From the cell containing the given text, extract its center point as (x, y) coordinate. 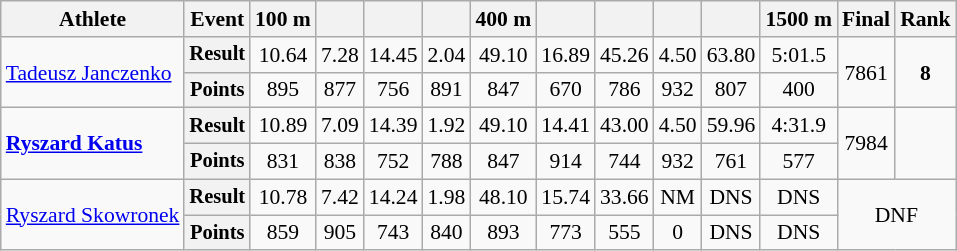
5:01.5 (798, 55)
743 (394, 233)
48.10 (503, 197)
45.26 (624, 55)
43.00 (624, 126)
895 (283, 90)
Event (217, 19)
840 (447, 233)
1.92 (447, 126)
1.98 (447, 197)
2.04 (447, 55)
756 (394, 90)
670 (566, 90)
752 (394, 162)
14.41 (566, 126)
893 (503, 233)
100 m (283, 19)
786 (624, 90)
577 (798, 162)
555 (624, 233)
831 (283, 162)
744 (624, 162)
Rank (926, 19)
Athlete (93, 19)
33.66 (624, 197)
DNF (896, 214)
7861 (866, 72)
Tadeusz Janczenko (93, 72)
859 (283, 233)
14.45 (394, 55)
15.74 (566, 197)
8 (926, 72)
7.28 (340, 55)
914 (566, 162)
7.42 (340, 197)
400 (798, 90)
Ryszard Skowronek (93, 214)
Final (866, 19)
63.80 (732, 55)
7984 (866, 144)
4:31.9 (798, 126)
807 (732, 90)
10.64 (283, 55)
891 (447, 90)
400 m (503, 19)
Ryszard Katus (93, 144)
773 (566, 233)
838 (340, 162)
14.39 (394, 126)
NM (678, 197)
16.89 (566, 55)
10.89 (283, 126)
761 (732, 162)
1500 m (798, 19)
10.78 (283, 197)
0 (678, 233)
905 (340, 233)
14.24 (394, 197)
788 (447, 162)
877 (340, 90)
59.96 (732, 126)
7.09 (340, 126)
